Locate the cell with the specified text and output its [X, Y] center coordinate. 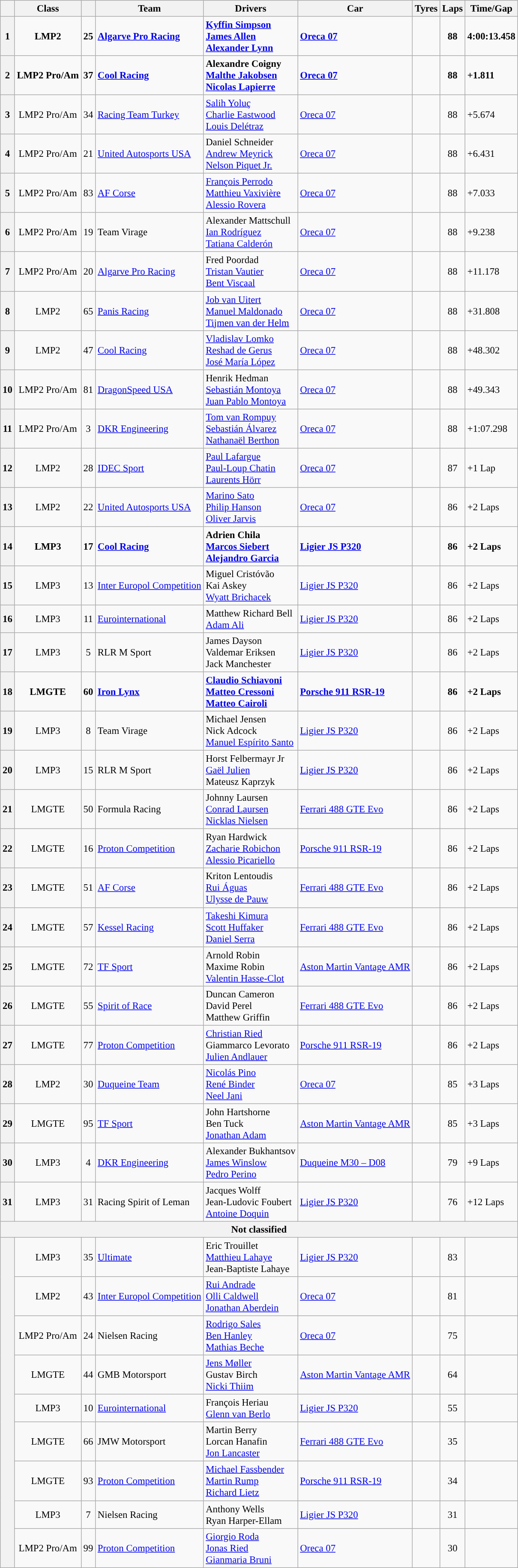
+48.302 [492, 350]
26 [8, 1005]
+7.033 [492, 193]
Jacques Wolff Jean-Ludovic Foubert Antoine Doquin [251, 1202]
Arnold Robin Maxime Robin Valentin Hasse-Clot [251, 967]
Laps [452, 9]
+11.178 [492, 272]
66 [88, 1442]
Racing Spirit of Leman [150, 1202]
Paul Lafargue Paul-Loup Chatin Laurents Hörr [251, 468]
Duqueine M30 – D08 [355, 1163]
GMB Motorsport [150, 1375]
Michael Jensen Nick Adcock Manuel Espírito Santo [251, 731]
+1 Lap [492, 468]
Formula Racing [150, 809]
Fred Poordad Tristan Vautier Bent Viscaal [251, 272]
Claudio Schiavoni Matteo Cressoni Matteo Cairoli [251, 692]
37 [88, 75]
Eric Trouillet Matthieu Lahaye Jean-Baptiste Lahaye [251, 1257]
Giorgio Roda Jonas Ried Gianmaria Bruni [251, 1548]
+5.674 [492, 115]
4:00:13.458 [492, 36]
+31.808 [492, 311]
Tom van Rompuy Sebastián Álvarez Nathanaël Berthon [251, 428]
87 [452, 468]
+12 Laps [492, 1202]
12 [8, 468]
77 [88, 1045]
Not classified [259, 1230]
+1.811 [492, 75]
57 [88, 927]
95 [88, 1123]
Michael Fassbender Martin Rump Richard Lietz [251, 1481]
Alexandre Coigny Malthe Jakobsen Nicolas Lapierre [251, 75]
Car [355, 9]
JMW Motorsport [150, 1442]
43 [88, 1296]
76 [452, 1202]
Racing Team Turkey [150, 115]
+9 Laps [492, 1163]
Panis Racing [150, 311]
Matthew Richard Bell Adam Ali [251, 619]
1 [8, 36]
44 [88, 1375]
Alexander Bukhantsov James Winslow Pedro Perino [251, 1163]
Kriton Lentoudis Rui Águas Ulysse de Pauw [251, 888]
Jens Møller Gustav Birch Nicki Thiim [251, 1375]
64 [452, 1375]
Job van Uitert Manuel Maldonado Tijmen van der Helm [251, 311]
2 [8, 75]
Duqueine Team [150, 1084]
Tyres [426, 9]
Salih Yoluç Charlie Eastwood Louis Delétraz [251, 115]
9 [8, 350]
Duncan Cameron David Perel Matthew Griffin [251, 1005]
Drivers [251, 9]
29 [8, 1123]
60 [88, 692]
Team [150, 9]
Kessel Racing [150, 927]
Henrik Hedman Sebastián Montoya Juan Pablo Montoya [251, 389]
James Dayson Valdemar Eriksen Jack Manchester [251, 652]
+49.343 [492, 389]
Ryan Hardwick Zacharie Robichon Alessio Picariello [251, 849]
Rui Andrade Olli Caldwell Jonathan Aberdein [251, 1296]
93 [88, 1481]
Johnny Laursen Conrad Laursen Nicklas Nielsen [251, 809]
75 [452, 1336]
Takeshi Kimura Scott Huffaker Daniel Serra [251, 927]
18 [8, 692]
Iron Lynx [150, 692]
John Hartshorne Ben Tuck Jonathan Adam [251, 1123]
Daniel Schneider Andrew Meyrick Nelson Piquet Jr. [251, 154]
50 [88, 809]
Anthony Wells Ryan Harper-Ellam [251, 1515]
François Perrodo Matthieu Vaxivière Alessio Rovera [251, 193]
Class [48, 9]
99 [88, 1548]
14 [8, 546]
6 [8, 232]
IDEC Sport [150, 468]
Marino Sato Philip Hanson Oliver Jarvis [251, 507]
51 [88, 888]
Kyffin Simpson James Allen Alexander Lynn [251, 36]
Ultimate [150, 1257]
Vladislav Lomko Reshad de Gerus José María López [251, 350]
Horst Felbermayr Jr Gaël Julien Mateusz Kaprzyk [251, 770]
Rodrigo Sales Ben Hanley Mathias Beche [251, 1336]
Christian Ried Giammarco Levorato Julien Andlauer [251, 1045]
Alexander Mattschull Ian Rodríguez Tatiana Calderón [251, 232]
+1:07.298 [492, 428]
DragonSpeed USA [150, 389]
François Heriau Glenn van Berlo [251, 1409]
47 [88, 350]
Miguel Cristóvão Kai Askey Wyatt Brichacek [251, 586]
Adrien Chila Marcos Siebert Alejandro Garcia [251, 546]
Time/Gap [492, 9]
72 [88, 967]
27 [8, 1045]
79 [452, 1163]
+6.431 [492, 154]
23 [8, 888]
65 [88, 311]
Nicolás Pino René Binder Neel Jani [251, 1084]
Spirit of Race [150, 1005]
Martin Berry Lorcan Hanafin Jon Lancaster [251, 1442]
+9.238 [492, 232]
